Pinpoint the cell where the given text exists, returning its [X, Y] midpoint coordinate. 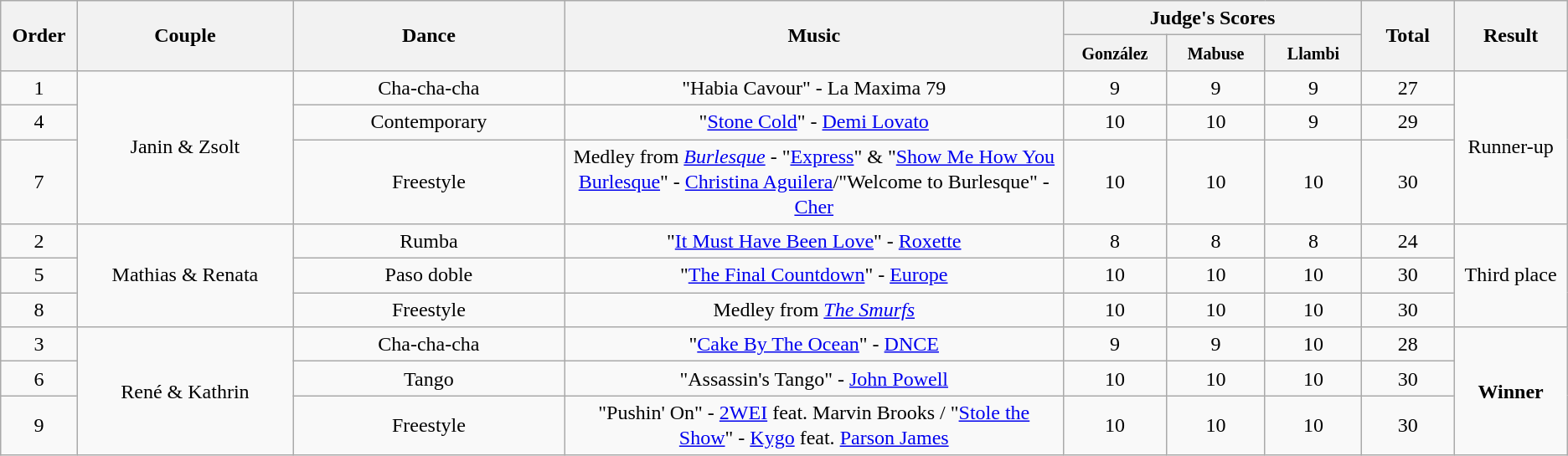
Contemporary [429, 122]
29 [1408, 122]
Dance [429, 36]
7 [39, 181]
René & Kathrin [185, 392]
Tango [429, 378]
"Cake By The Ocean" - DNCE [814, 345]
Couple [185, 36]
"Stone Cold" - Demi Lovato [814, 122]
Judge's Scores [1212, 18]
Total [1408, 36]
27 [1408, 87]
3 [39, 345]
2 [39, 241]
Music [814, 36]
"Pushin' On" - 2WEI feat. Marvin Brooks / "Stole the Show" - Kygo feat. Parson James [814, 425]
Llambi [1313, 54]
Winner [1511, 392]
Mathias & Renata [185, 276]
González [1114, 54]
Mabuse [1216, 54]
Runner-up [1511, 147]
Medley from Burlesque - "Express" & "Show Me How You Burlesque" - Christina Aguilera/"Welcome to Burlesque" - Cher [814, 181]
Paso doble [429, 276]
"Habia Cavour" - La Maxima 79 [814, 87]
Medley from The Smurfs [814, 310]
"The Final Countdown" - Europe [814, 276]
1 [39, 87]
5 [39, 276]
Order [39, 36]
24 [1408, 241]
"Assassin's Tango" - John Powell [814, 378]
Result [1511, 36]
Third place [1511, 276]
4 [39, 122]
28 [1408, 345]
Rumba [429, 241]
6 [39, 378]
Janin & Zsolt [185, 147]
"It Must Have Been Love" - Roxette [814, 241]
